For the text-containing cell, return its midpoint in [X, Y] coordinate format. 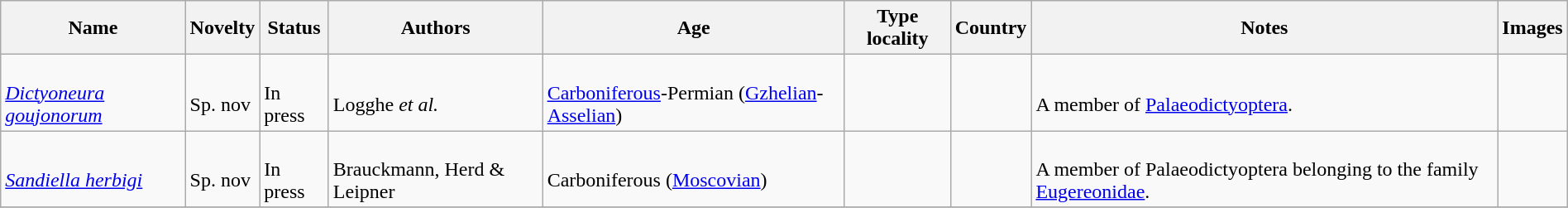
Country [991, 28]
Sandiella herbigi [93, 169]
A member of Palaeodictyoptera. [1264, 93]
Brauckmann, Herd & Leipner [435, 169]
Carboniferous-Permian (Gzhelian-Asselian) [693, 93]
Logghe et al. [435, 93]
Status [294, 28]
Images [1532, 28]
Dictyoneura goujonorum [93, 93]
Name [93, 28]
Authors [435, 28]
Notes [1264, 28]
Novelty [222, 28]
Type locality [897, 28]
A member of Palaeodictyoptera belonging to the family Eugereonidae. [1264, 169]
Age [693, 28]
Carboniferous (Moscovian) [693, 169]
